Capture the cell that displays the provided text and extract its [x, y] central coordinate. 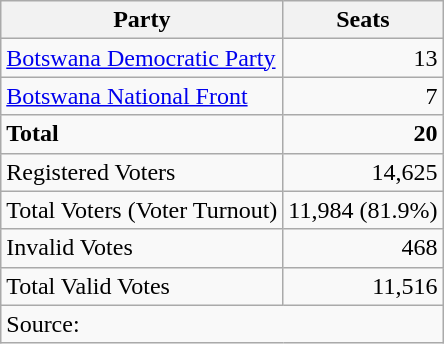
Invalid Votes [142, 248]
Seats [363, 20]
Total Voters (Voter Turnout) [142, 210]
13 [363, 58]
Total Valid Votes [142, 286]
Registered Voters [142, 172]
11,984 (81.9%) [363, 210]
Botswana National Front [142, 96]
Botswana Democratic Party [142, 58]
11,516 [363, 286]
Party [142, 20]
Total [142, 134]
Source: [222, 324]
20 [363, 134]
7 [363, 96]
468 [363, 248]
14,625 [363, 172]
